Find where the given text appears and provide that cell's center as [x, y] coordinate. 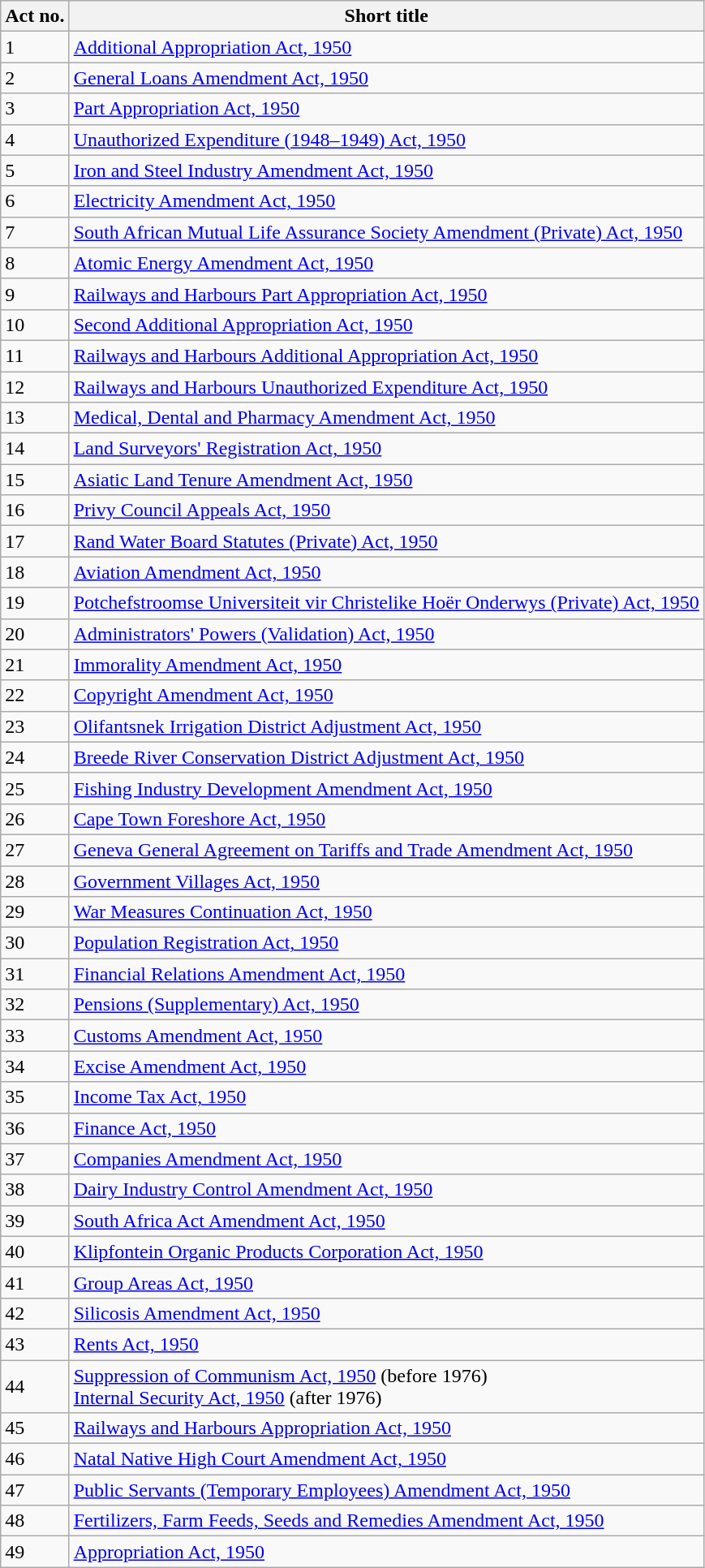
Privy Council Appeals Act, 1950 [386, 510]
Copyright Amendment Act, 1950 [386, 696]
Fishing Industry Development Amendment Act, 1950 [386, 788]
Fertilizers, Farm Feeds, Seeds and Remedies Amendment Act, 1950 [386, 1521]
30 [35, 943]
14 [35, 449]
24 [35, 757]
Additional Appropriation Act, 1950 [386, 47]
12 [35, 387]
28 [35, 881]
Unauthorized Expenditure (1948–1949) Act, 1950 [386, 140]
Pensions (Supplementary) Act, 1950 [386, 1005]
7 [35, 232]
15 [35, 480]
Second Additional Appropriation Act, 1950 [386, 325]
War Measures Continuation Act, 1950 [386, 912]
Suppression of Communism Act, 1950 (before 1976) Internal Security Act, 1950 (after 1976) [386, 1386]
37 [35, 1159]
11 [35, 355]
39 [35, 1221]
Electricity Amendment Act, 1950 [386, 201]
1 [35, 47]
Financial Relations Amendment Act, 1950 [386, 974]
Finance Act, 1950 [386, 1128]
17 [35, 541]
18 [35, 572]
41 [35, 1282]
South African Mutual Life Assurance Society Amendment (Private) Act, 1950 [386, 232]
Population Registration Act, 1950 [386, 943]
Part Appropriation Act, 1950 [386, 109]
Geneva General Agreement on Tariffs and Trade Amendment Act, 1950 [386, 850]
Railways and Harbours Part Appropriation Act, 1950 [386, 294]
27 [35, 850]
8 [35, 263]
40 [35, 1251]
47 [35, 1490]
General Loans Amendment Act, 1950 [386, 78]
Railways and Harbours Appropriation Act, 1950 [386, 1428]
31 [35, 974]
32 [35, 1005]
44 [35, 1386]
Olifantsnek Irrigation District Adjustment Act, 1950 [386, 726]
Government Villages Act, 1950 [386, 881]
Klipfontein Organic Products Corporation Act, 1950 [386, 1251]
45 [35, 1428]
Rand Water Board Statutes (Private) Act, 1950 [386, 541]
Dairy Industry Control Amendment Act, 1950 [386, 1190]
Rents Act, 1950 [386, 1344]
23 [35, 726]
Excise Amendment Act, 1950 [386, 1066]
Administrators' Powers (Validation) Act, 1950 [386, 634]
South Africa Act Amendment Act, 1950 [386, 1221]
42 [35, 1313]
Railways and Harbours Additional Appropriation Act, 1950 [386, 355]
33 [35, 1036]
9 [35, 294]
20 [35, 634]
Public Servants (Temporary Employees) Amendment Act, 1950 [386, 1490]
Income Tax Act, 1950 [386, 1097]
5 [35, 170]
Immorality Amendment Act, 1950 [386, 665]
13 [35, 418]
Atomic Energy Amendment Act, 1950 [386, 263]
49 [35, 1552]
Silicosis Amendment Act, 1950 [386, 1313]
10 [35, 325]
Appropriation Act, 1950 [386, 1552]
38 [35, 1190]
Natal Native High Court Amendment Act, 1950 [386, 1459]
Potchefstroomse Universiteit vir Christelike Hoër Onderwys (Private) Act, 1950 [386, 603]
46 [35, 1459]
Aviation Amendment Act, 1950 [386, 572]
36 [35, 1128]
48 [35, 1521]
19 [35, 603]
21 [35, 665]
29 [35, 912]
Asiatic Land Tenure Amendment Act, 1950 [386, 480]
25 [35, 788]
Cape Town Foreshore Act, 1950 [386, 819]
22 [35, 696]
Breede River Conservation District Adjustment Act, 1950 [386, 757]
Group Areas Act, 1950 [386, 1282]
Railways and Harbours Unauthorized Expenditure Act, 1950 [386, 387]
43 [35, 1344]
26 [35, 819]
Act no. [35, 16]
4 [35, 140]
Short title [386, 16]
34 [35, 1066]
Iron and Steel Industry Amendment Act, 1950 [386, 170]
Companies Amendment Act, 1950 [386, 1159]
Medical, Dental and Pharmacy Amendment Act, 1950 [386, 418]
16 [35, 510]
35 [35, 1097]
6 [35, 201]
Land Surveyors' Registration Act, 1950 [386, 449]
Customs Amendment Act, 1950 [386, 1036]
2 [35, 78]
3 [35, 109]
